Provide the [x, y] coordinate of the cell's center where the given text is located.  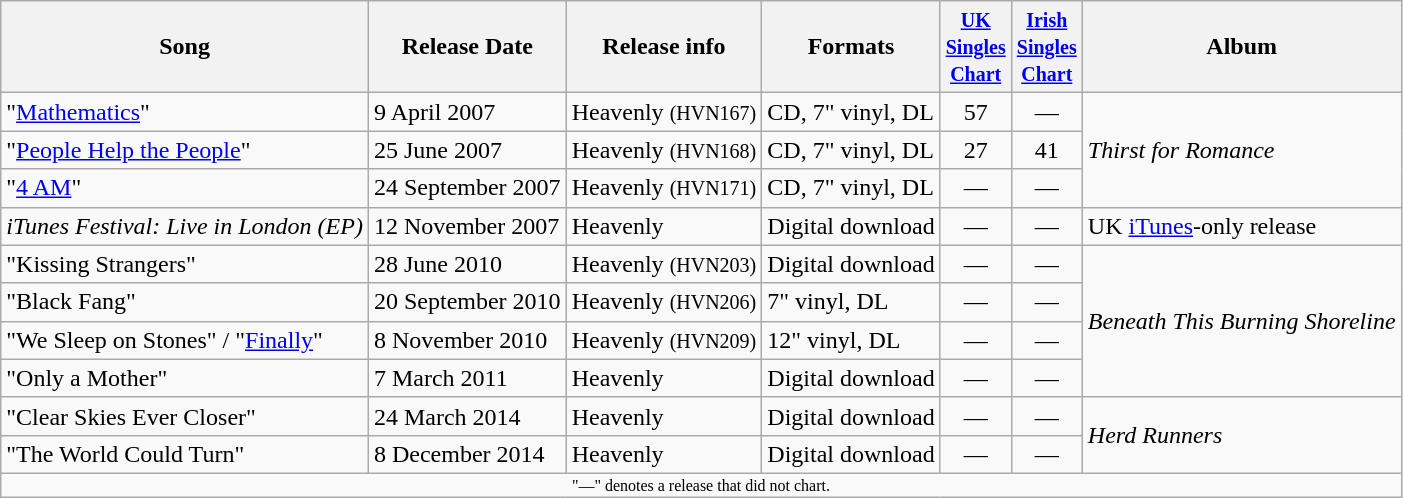
Heavenly (HVN206) [664, 302]
41 [1046, 150]
Heavenly (HVN167) [664, 112]
Heavenly (HVN209) [664, 340]
"Mathematics" [185, 112]
"4 AM" [185, 188]
UK Singles Chart [976, 47]
"Clear Skies Ever Closer" [185, 416]
"The World Could Turn" [185, 454]
Heavenly (HVN171) [664, 188]
25 June 2007 [467, 150]
"We Sleep on Stones" / "Finally" [185, 340]
Herd Runners [1242, 435]
24 September 2007 [467, 188]
UK iTunes-only release [1242, 226]
28 June 2010 [467, 264]
12" vinyl, DL [851, 340]
12 November 2007 [467, 226]
57 [976, 112]
Heavenly (HVN168) [664, 150]
27 [976, 150]
"People Help the People" [185, 150]
20 September 2010 [467, 302]
"Only a Mother" [185, 378]
7" vinyl, DL [851, 302]
"Kissing Strangers" [185, 264]
Beneath This Burning Shoreline [1242, 321]
"—" denotes a release that did not chart. [701, 485]
Irish Singles Chart [1046, 47]
Release Date [467, 47]
8 November 2010 [467, 340]
Album [1242, 47]
9 April 2007 [467, 112]
iTunes Festival: Live in London (EP) [185, 226]
"Black Fang" [185, 302]
Heavenly (HVN203) [664, 264]
Song [185, 47]
8 December 2014 [467, 454]
24 March 2014 [467, 416]
Formats [851, 47]
Release info [664, 47]
7 March 2011 [467, 378]
Thirst for Romance [1242, 150]
